Identify which cell holds the provided text, then report its (x, y) central coordinate. 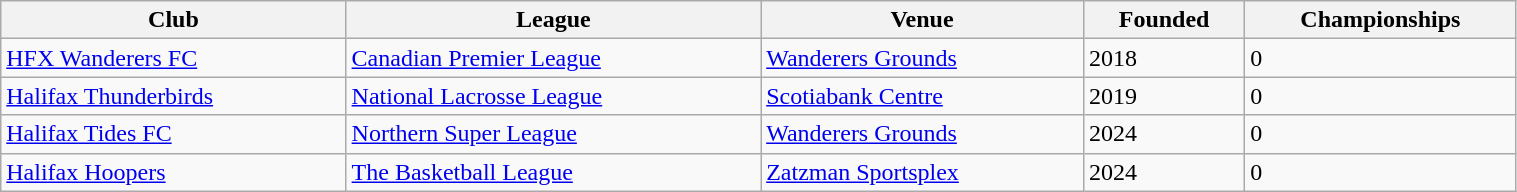
League (554, 20)
HFX Wanderers FC (174, 58)
2018 (1164, 58)
Founded (1164, 20)
Scotiabank Centre (922, 96)
Halifax Thunderbirds (174, 96)
The Basketball League (554, 172)
Northern Super League (554, 134)
Canadian Premier League (554, 58)
2019 (1164, 96)
Club (174, 20)
Halifax Hoopers (174, 172)
Zatzman Sportsplex (922, 172)
Championships (1380, 20)
Venue (922, 20)
Halifax Tides FC (174, 134)
National Lacrosse League (554, 96)
